Determine the (x, y) coordinate at the center of the cell enclosing the given text.  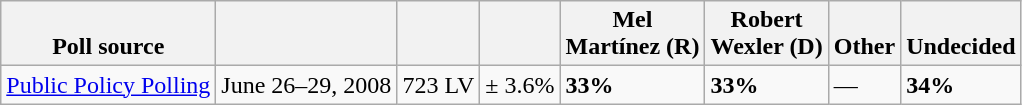
Poll source (108, 34)
Other (864, 34)
± 3.6% (520, 85)
Public Policy Polling (108, 85)
RobertWexler (D) (766, 34)
34% (961, 85)
June 26–29, 2008 (306, 85)
Undecided (961, 34)
723 LV (438, 85)
MelMartínez (R) (632, 34)
— (864, 85)
